Provide the [x, y] coordinate of the cell's center where the given text is located.  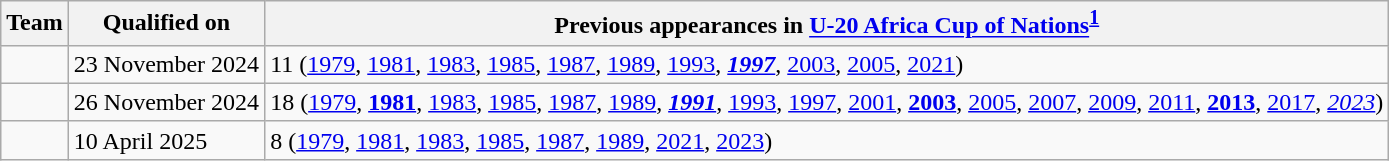
10 April 2025 [166, 140]
8 (1979, 1981, 1983, 1985, 1987, 1989, 2021, 2023) [827, 140]
Team [35, 24]
26 November 2024 [166, 102]
18 (1979, 1981, 1983, 1985, 1987, 1989, 1991, 1993, 1997, 2001, 2003, 2005, 2007, 2009, 2011, 2013, 2017, 2023) [827, 102]
Qualified on [166, 24]
11 (1979, 1981, 1983, 1985, 1987, 1989, 1993, 1997, 2003, 2005, 2021) [827, 64]
Previous appearances in U-20 Africa Cup of Nations1 [827, 24]
23 November 2024 [166, 64]
